Scan for the cell matching the given text and deliver its [x, y] coordinate at center. 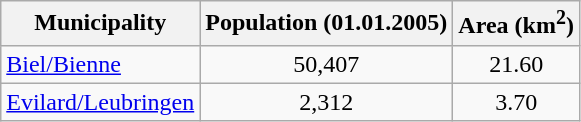
3.70 [516, 102]
Evilard/Leubringen [100, 102]
21.60 [516, 64]
Biel/Bienne [100, 64]
2,312 [326, 102]
50,407 [326, 64]
Area (km2) [516, 24]
Municipality [100, 24]
Population (01.01.2005) [326, 24]
